From the cell containing the given text, extract its center point as (X, Y) coordinate. 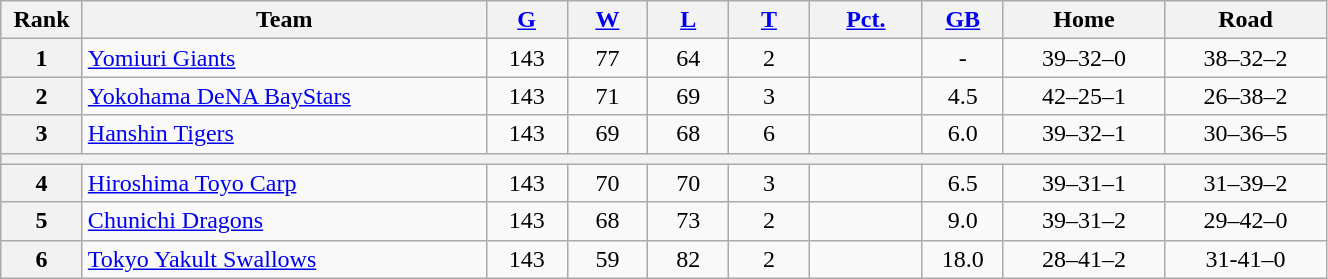
39–31–1 (1084, 183)
Yomiuri Giants (284, 58)
39–31–2 (1084, 221)
28–41–2 (1084, 259)
59 (608, 259)
26–38–2 (1246, 96)
38–32–2 (1246, 58)
4.5 (962, 96)
Rank (42, 20)
Team (284, 20)
42–25–1 (1084, 96)
39–32–1 (1084, 134)
Pct. (866, 20)
T (770, 20)
Hiroshima Toyo Carp (284, 183)
64 (688, 58)
Tokyo Yakult Swallows (284, 259)
Hanshin Tigers (284, 134)
1 (42, 58)
39–32–0 (1084, 58)
Home (1084, 20)
31-41–0 (1246, 259)
W (608, 20)
GB (962, 20)
18.0 (962, 259)
71 (608, 96)
Chunichi Dragons (284, 221)
31–39–2 (1246, 183)
4 (42, 183)
77 (608, 58)
Yokohama DeNA BayStars (284, 96)
L (688, 20)
5 (42, 221)
6.0 (962, 134)
Road (1246, 20)
9.0 (962, 221)
82 (688, 259)
73 (688, 221)
29–42–0 (1246, 221)
6.5 (962, 183)
G (526, 20)
30–36–5 (1246, 134)
- (962, 58)
